Scan for the cell matching the given text and deliver its [x, y] coordinate at center. 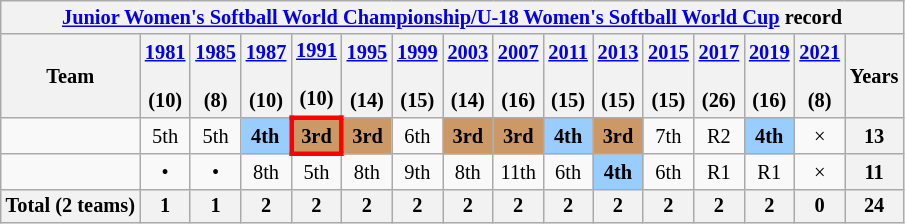
2011(15) [568, 76]
R2 [719, 136]
11th [518, 172]
2003(14) [468, 76]
Junior Women's Softball World Championship/U-18 Women's Softball World Cup record [452, 17]
2021(8) [819, 76]
9th [417, 172]
1995(14) [367, 76]
7th [668, 136]
2017(26) [719, 76]
0 [819, 206]
24 [874, 206]
2015(15) [668, 76]
1985(8) [215, 76]
1999(15) [417, 76]
1991(10) [316, 76]
Years [874, 76]
2007(16) [518, 76]
Team [70, 76]
2013(15) [618, 76]
11 [874, 172]
13 [874, 136]
2019(16) [769, 76]
1987(10) [266, 76]
1981(10) [165, 76]
Total (2 teams) [70, 206]
